Identify which cell holds the provided text, then report its (X, Y) central coordinate. 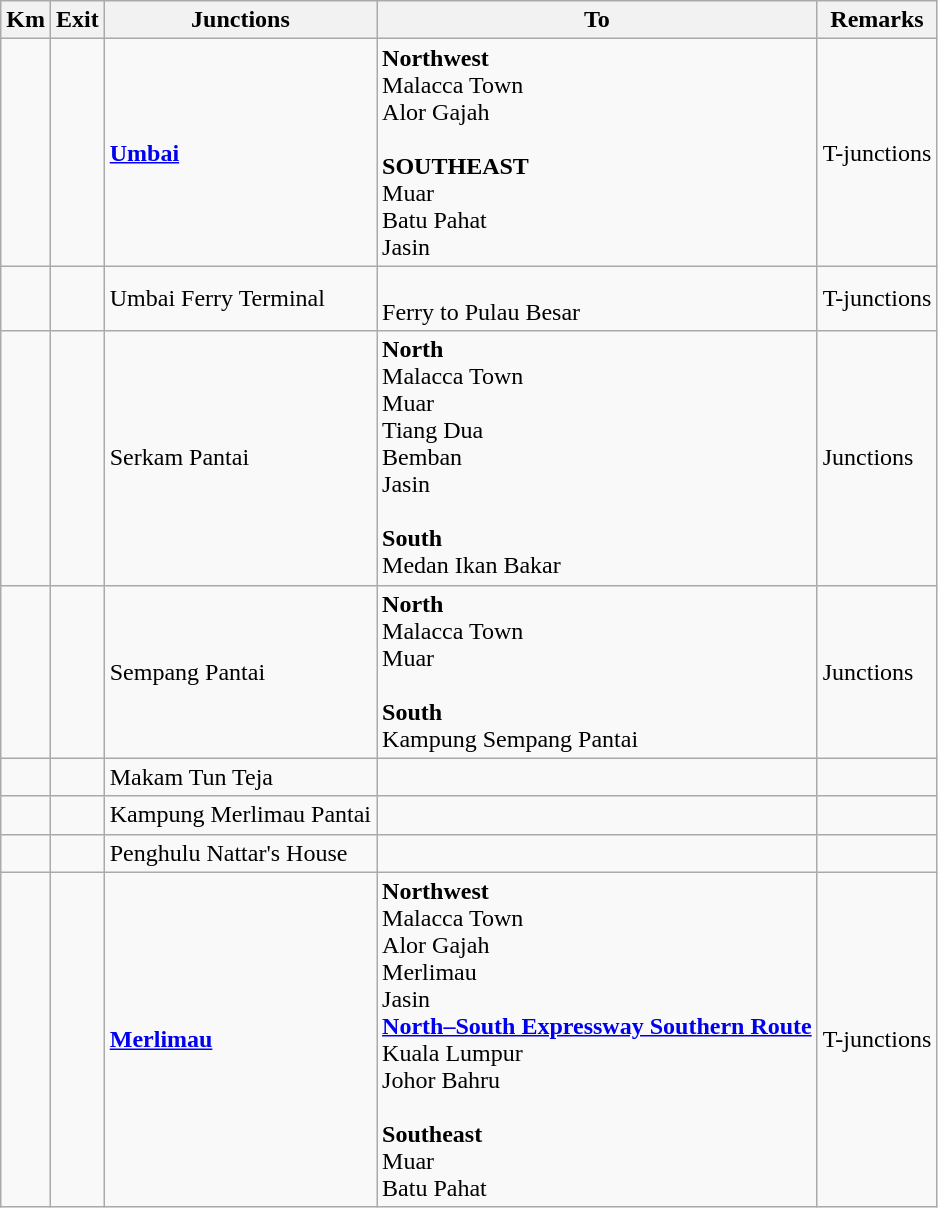
Km (26, 20)
Serkam Pantai (240, 458)
Exit (77, 20)
Ferry to Pulau Besar (598, 298)
NorthwestMalacca TownAlor GajahMerlimauJasin North–South Expressway Southern RouteKuala LumpurJohor BahruSoutheastMuarBatu Pahat (598, 1040)
Kampung Merlimau Pantai (240, 815)
NorthwestMalacca TownAlor GajahSOUTHEASTMuarBatu PahatJasin (598, 152)
Sempang Pantai (240, 672)
Merlimau (240, 1040)
NorthMalacca TownMuarSouthKampung Sempang Pantai (598, 672)
Makam Tun Teja (240, 777)
Penghulu Nattar's House (240, 853)
Umbai Ferry Terminal (240, 298)
To (598, 20)
Remarks (877, 20)
Umbai (240, 152)
NorthMalacca TownMuarTiang DuaBembanJasinSouth Medan Ikan Bakar (598, 458)
